Pinpoint the cell where the given text exists, returning its (x, y) midpoint coordinate. 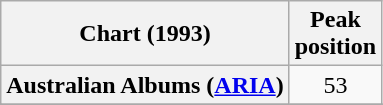
Chart (1993) (145, 34)
Australian Albums (ARIA) (145, 85)
53 (335, 85)
Peak position (335, 34)
